Provide the [x, y] coordinate of the cell's center where the given text is located.  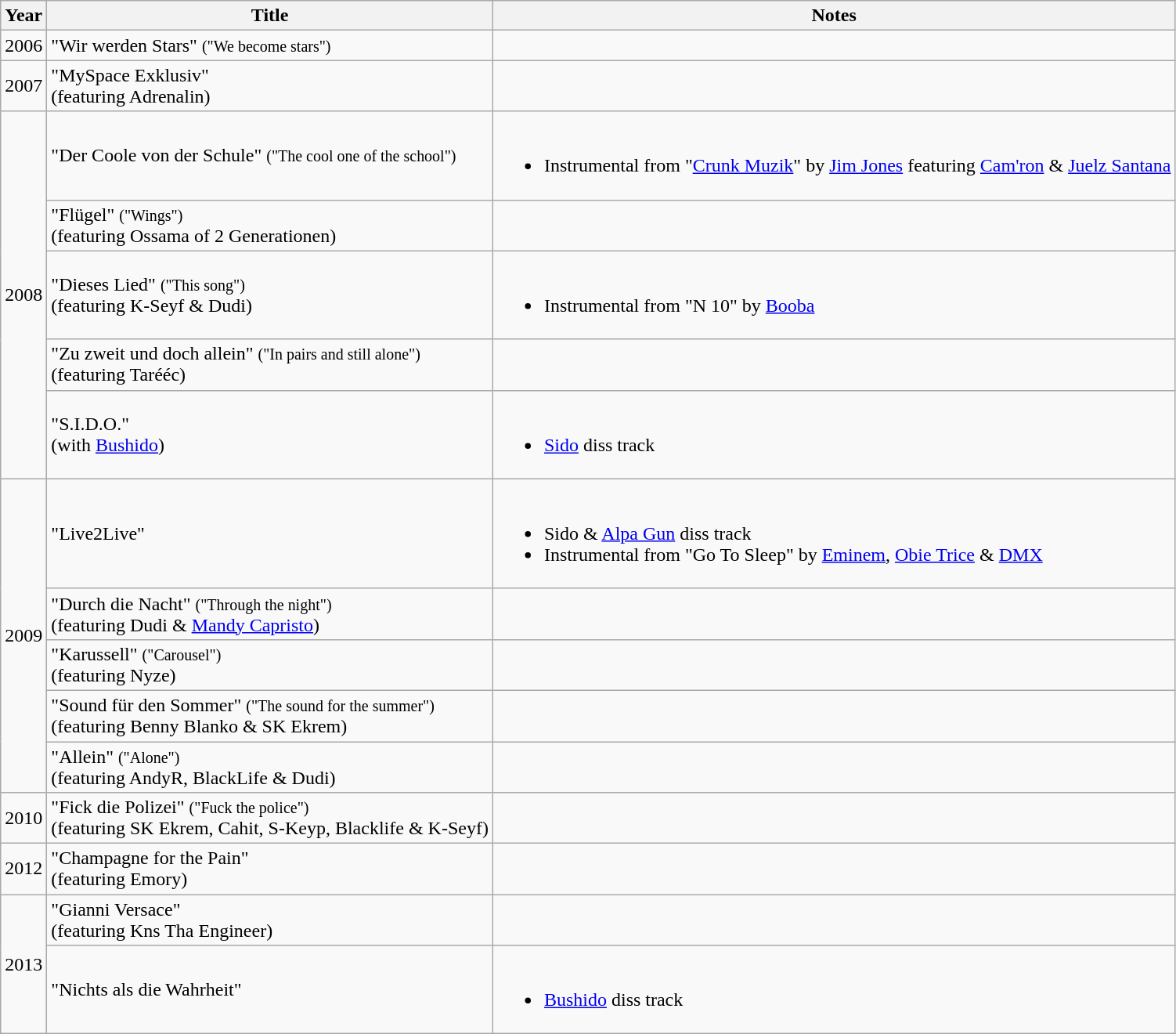
"Zu zweit und doch allein" ("In pairs and still alone")(featuring Tarééc) [270, 365]
"Der Coole von der Schule" ("The cool one of the school") [270, 155]
2013 [23, 964]
Instrumental from "Crunk Muzik" by Jim Jones featuring Cam'ron & Juelz Santana [834, 155]
2010 [23, 818]
Bushido diss track [834, 990]
"MySpace Exklusiv" (featuring Adrenalin) [270, 86]
"Gianni Versace"(featuring Kns Tha Engineer) [270, 920]
"Dieses Lied" ("This song")(featuring K-Seyf & Dudi) [270, 295]
2008 [23, 295]
"Durch die Nacht" ("Through the night")(featuring Dudi & Mandy Capristo) [270, 614]
"Live2Live" [270, 533]
2012 [23, 869]
Title [270, 16]
Instrumental from "N 10" by Booba [834, 295]
"Flügel" ("Wings")(featuring Ossama of 2 Generationen) [270, 226]
"S.I.D.O."(with Bushido) [270, 434]
"Karussell" ("Carousel")(featuring Nyze) [270, 664]
"Champagne for the Pain"(featuring Emory) [270, 869]
"Fick die Polizei" ("Fuck the police")(featuring SK Ekrem, Cahit, S-Keyp, Blacklife & K-Seyf) [270, 818]
2009 [23, 635]
"Nichts als die Wahrheit" [270, 990]
2006 [23, 45]
Sido & Alpa Gun diss trackInstrumental from "Go To Sleep" by Eminem, Obie Trice & DMX [834, 533]
Notes [834, 16]
Sido diss track [834, 434]
2007 [23, 86]
"Wir werden Stars" ("We become stars") [270, 45]
Year [23, 16]
"Allein" ("Alone")(featuring AndyR, BlackLife & Dudi) [270, 766]
"Sound für den Sommer" ("The sound for the summer")(featuring Benny Blanko & SK Ekrem) [270, 716]
